Detect which cell encompasses the target text, then output its (x, y) center coordinate. 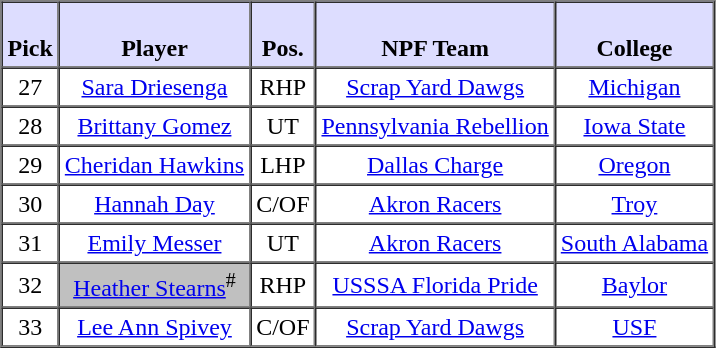
Cheridan Hawkins (154, 166)
College (634, 35)
USSSA Florida Pride (434, 284)
Lee Ann Spivey (154, 328)
South Alabama (634, 244)
30 (30, 204)
LHP (282, 166)
Troy (634, 204)
Oregon (634, 166)
29 (30, 166)
31 (30, 244)
Dallas Charge (434, 166)
Michigan (634, 88)
28 (30, 126)
Player (154, 35)
Brittany Gomez (154, 126)
Iowa State (634, 126)
33 (30, 328)
Pennsylvania Rebellion (434, 126)
Baylor (634, 284)
Hannah Day (154, 204)
Pick (30, 35)
NPF Team (434, 35)
Emily Messer (154, 244)
Pos. (282, 35)
32 (30, 284)
Sara Driesenga (154, 88)
USF (634, 328)
27 (30, 88)
Heather Stearns# (154, 284)
